Extract the (X, Y) coordinate from the center of the cell holding the provided text.  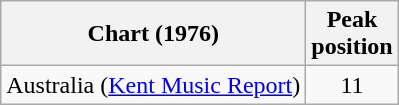
Peakposition (352, 34)
Australia (Kent Music Report) (154, 85)
11 (352, 85)
Chart (1976) (154, 34)
